Detect which cell encompasses the target text, then output its [X, Y] center coordinate. 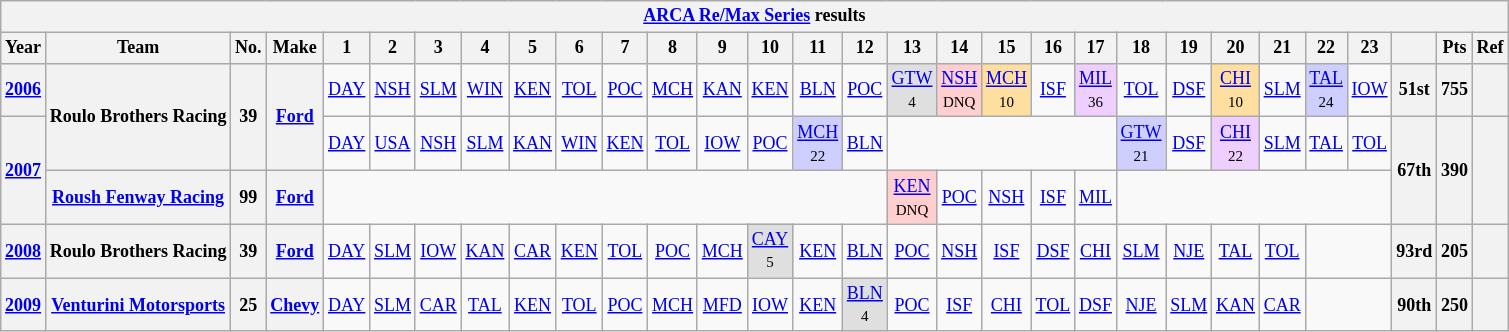
Year [24, 48]
51st [1414, 90]
67th [1414, 170]
13 [912, 48]
90th [1414, 305]
205 [1455, 251]
9 [722, 48]
11 [818, 48]
16 [1052, 48]
250 [1455, 305]
755 [1455, 90]
23 [1370, 48]
Pts [1455, 48]
MIL [1096, 197]
TAL24 [1326, 90]
CAY5 [770, 251]
BLN4 [866, 305]
4 [485, 48]
99 [248, 197]
2008 [24, 251]
ARCA Re/Max Series results [754, 16]
18 [1141, 48]
2009 [24, 305]
21 [1282, 48]
MFD [722, 305]
Chevy [295, 305]
390 [1455, 170]
93rd [1414, 251]
7 [625, 48]
3 [438, 48]
No. [248, 48]
10 [770, 48]
Roush Fenway Racing [138, 197]
USA [393, 144]
12 [866, 48]
5 [533, 48]
GTW4 [912, 90]
Ref [1490, 48]
Make [295, 48]
17 [1096, 48]
MCH22 [818, 144]
15 [1007, 48]
MCH10 [1007, 90]
22 [1326, 48]
2 [393, 48]
NSHDNQ [960, 90]
6 [579, 48]
KENDNQ [912, 197]
Venturini Motorsports [138, 305]
20 [1236, 48]
CHI22 [1236, 144]
1 [347, 48]
19 [1189, 48]
14 [960, 48]
2006 [24, 90]
8 [673, 48]
GTW21 [1141, 144]
MIL36 [1096, 90]
2007 [24, 170]
25 [248, 305]
CHI10 [1236, 90]
Team [138, 48]
